Scan for the cell matching the given text and deliver its (X, Y) coordinate at center. 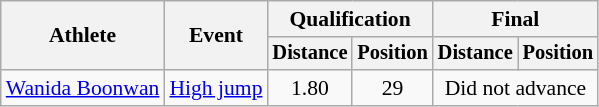
Qualification (350, 19)
Event (216, 36)
Wanida Boonwan (83, 88)
1.80 (310, 88)
Did not advance (516, 88)
Final (516, 19)
29 (392, 88)
High jump (216, 88)
Athlete (83, 36)
